Detect which cell encompasses the target text, then output its [x, y] center coordinate. 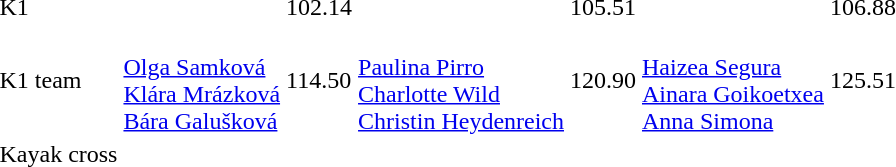
114.50 [320, 80]
Haizea SeguraAinara GoikoetxeaAnna Simona [732, 80]
Olga SamkováKlára MrázkováBára Galušková [202, 80]
120.90 [602, 80]
Paulina PirroCharlotte WildChristin Heydenreich [462, 80]
